Scan for the cell matching the given text and deliver its [x, y] coordinate at center. 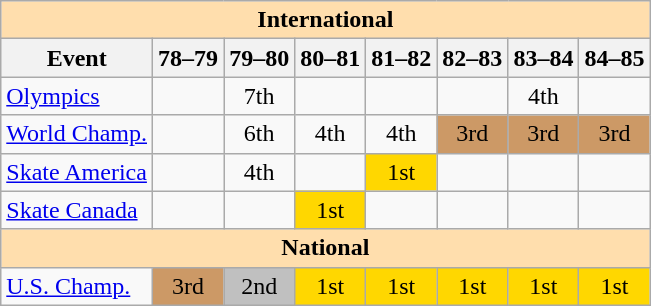
6th [260, 134]
Skate America [77, 172]
79–80 [260, 58]
78–79 [188, 58]
Event [77, 58]
80–81 [330, 58]
81–82 [402, 58]
U.S. Champ. [77, 286]
International [326, 20]
Skate Canada [77, 210]
7th [260, 96]
83–84 [544, 58]
World Champ. [77, 134]
Olympics [77, 96]
84–85 [614, 58]
National [326, 248]
2nd [260, 286]
82–83 [472, 58]
